Capture the cell that displays the provided text and extract its (x, y) central coordinate. 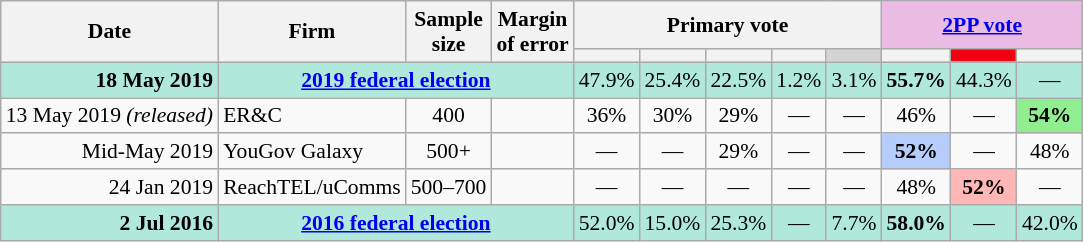
400 (449, 116)
Firm (312, 32)
55.7% (916, 80)
2 Jul 2016 (110, 223)
44.3% (984, 80)
58.0% (916, 223)
47.9% (607, 80)
Mid-May 2019 (110, 152)
46% (916, 116)
ER&C (312, 116)
24 Jan 2019 (110, 187)
42.0% (1050, 223)
25.3% (738, 223)
54% (1050, 116)
ReachTEL/uComms (312, 187)
2PP vote (982, 25)
18 May 2019 (110, 80)
YouGov Galaxy (312, 152)
25.4% (673, 80)
52.0% (607, 223)
2016 federal election (396, 223)
500+ (449, 152)
Marginof error (532, 32)
1.2% (798, 80)
500–700 (449, 187)
22.5% (738, 80)
36% (607, 116)
7.7% (854, 223)
30% (673, 116)
Samplesize (449, 32)
Date (110, 32)
15.0% (673, 223)
13 May 2019 (released) (110, 116)
2019 federal election (396, 80)
Primary vote (728, 25)
3.1% (854, 80)
